Identify which cell holds the provided text, then report its (X, Y) central coordinate. 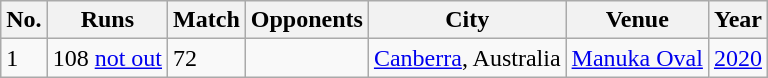
Runs (107, 20)
City (467, 20)
72 (207, 58)
No. (24, 20)
Canberra, Australia (467, 58)
2020 (738, 58)
108 not out (107, 58)
1 (24, 58)
Manuka Oval (637, 58)
Match (207, 20)
Opponents (306, 20)
Venue (637, 20)
Year (738, 20)
